Output the (X, Y) coordinate of the center of the cell containing the given text.  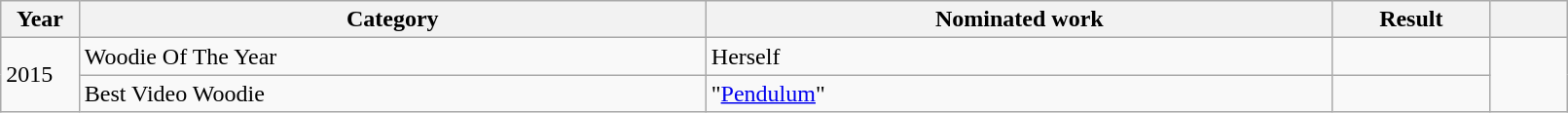
Category (392, 19)
Year (40, 19)
Result (1411, 19)
2015 (40, 75)
Best Video Woodie (392, 94)
Woodie Of The Year (392, 56)
"Pendulum" (1019, 94)
Nominated work (1019, 19)
Herself (1019, 56)
